Return [x, y] of the center of cell containing provided text 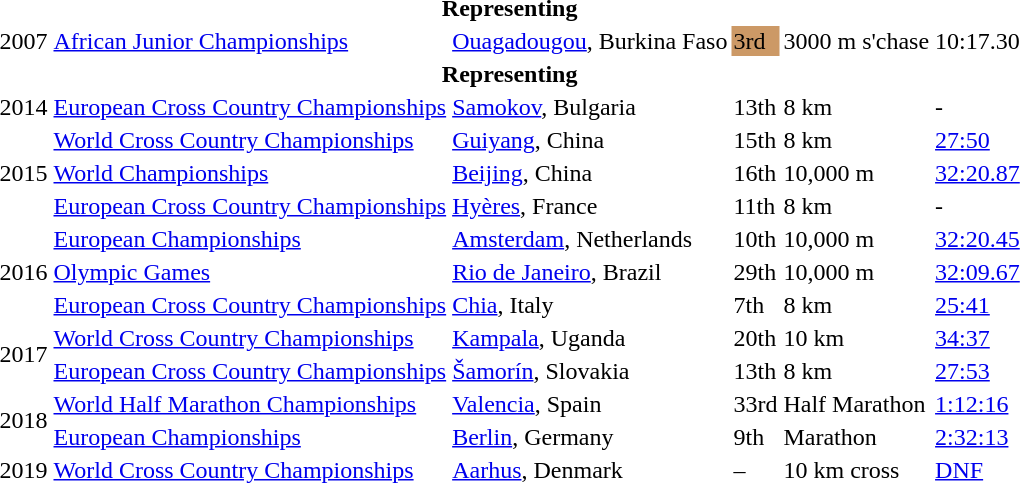
Berlin, Germany [590, 437]
10 km [856, 338]
29th [756, 272]
Half Marathon [856, 404]
10th [756, 239]
Beijing, China [590, 173]
9th [756, 437]
Valencia, Spain [590, 404]
Guiyang, China [590, 140]
World Half Marathon Championships [250, 404]
33rd [756, 404]
Chia, Italy [590, 305]
15th [756, 140]
16th [756, 173]
Hyères, France [590, 206]
20th [756, 338]
3000 m s'chase [856, 41]
African Junior Championships [250, 41]
Ouagadougou, Burkina Faso [590, 41]
3rd [756, 41]
Marathon [856, 437]
World Championships [250, 173]
Amsterdam, Netherlands [590, 239]
Olympic Games [250, 272]
Samokov, Bulgaria [590, 107]
11th [756, 206]
Rio de Janeiro, Brazil [590, 272]
Šamorín, Slovakia [590, 371]
7th [756, 305]
Kampala, Uganda [590, 338]
